Return the [x, y] coordinate for the center point of the cell that contains the specified text.  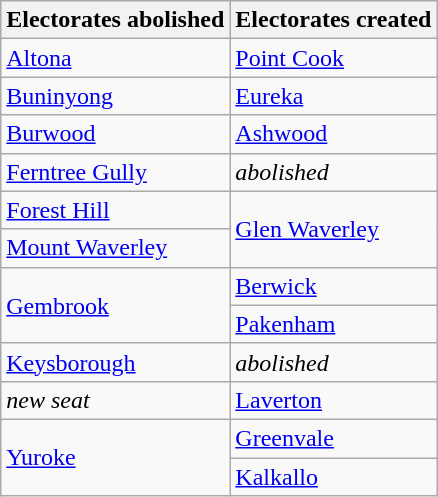
Ferntree Gully [116, 172]
Ashwood [334, 134]
Glen Waverley [334, 229]
Pakenham [334, 324]
Buninyong [116, 96]
Eureka [334, 96]
Gembrook [116, 305]
Greenvale [334, 438]
Kalkallo [334, 477]
Mount Waverley [116, 248]
Electorates created [334, 20]
Laverton [334, 400]
new seat [116, 400]
Altona [116, 58]
Berwick [334, 286]
Burwood [116, 134]
Yuroke [116, 457]
Forest Hill [116, 210]
Electorates abolished [116, 20]
Point Cook [334, 58]
Keysborough [116, 362]
